Determine the [x, y] coordinate at the center of the cell enclosing the given text.  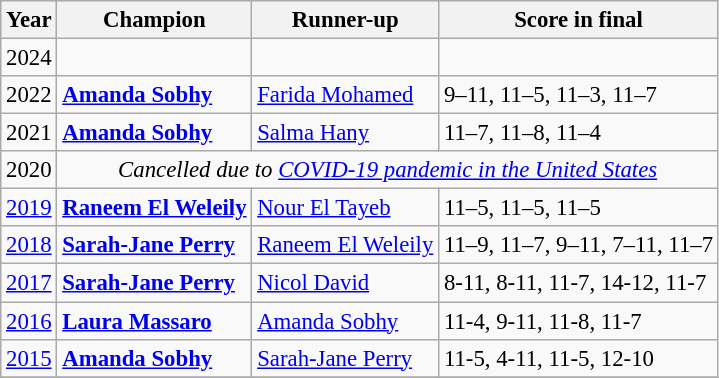
9–11, 11–5, 11–3, 11–7 [579, 95]
Year [29, 20]
Nour El Tayeb [346, 208]
2019 [29, 208]
Salma Hany [346, 133]
Farida Mohamed [346, 95]
11-4, 9-11, 11-8, 11-7 [579, 321]
11-5, 4-11, 11-5, 12-10 [579, 358]
11–7, 11–8, 11–4 [579, 133]
Champion [154, 20]
2021 [29, 133]
2018 [29, 245]
2020 [29, 170]
2016 [29, 321]
Score in final [579, 20]
11–5, 11–5, 11–5 [579, 208]
2017 [29, 283]
Runner-up [346, 20]
2022 [29, 95]
2024 [29, 58]
Cancelled due to COVID-19 pandemic in the United States [388, 170]
2015 [29, 358]
Nicol David [346, 283]
8-11, 8-11, 11-7, 14-12, 11-7 [579, 283]
11–9, 11–7, 9–11, 7–11, 11–7 [579, 245]
Laura Massaro [154, 321]
